Search for the cell housing the specified text and yield its (X, Y) center coordinate. 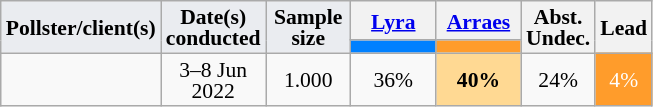
Arraes (478, 20)
Lyra (394, 20)
36% (394, 79)
3–8 Jun 2022 (214, 79)
40% (478, 79)
1.000 (308, 79)
24% (558, 79)
Samplesize (308, 27)
Abst.Undec. (558, 27)
Lead (624, 27)
4% (624, 79)
Pollster/client(s) (81, 27)
Date(s)conducted (214, 27)
